Detect which cell encompasses the target text, then output its (X, Y) center coordinate. 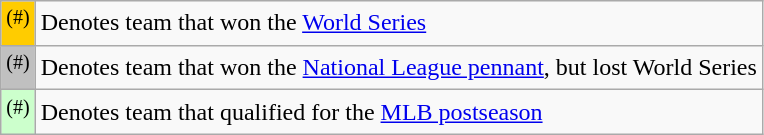
Denotes team that won the World Series (398, 24)
Denotes team that won the National League pennant, but lost World Series (398, 68)
Denotes team that qualified for the MLB postseason (398, 112)
